For the text-containing cell, return its midpoint in (X, Y) coordinate format. 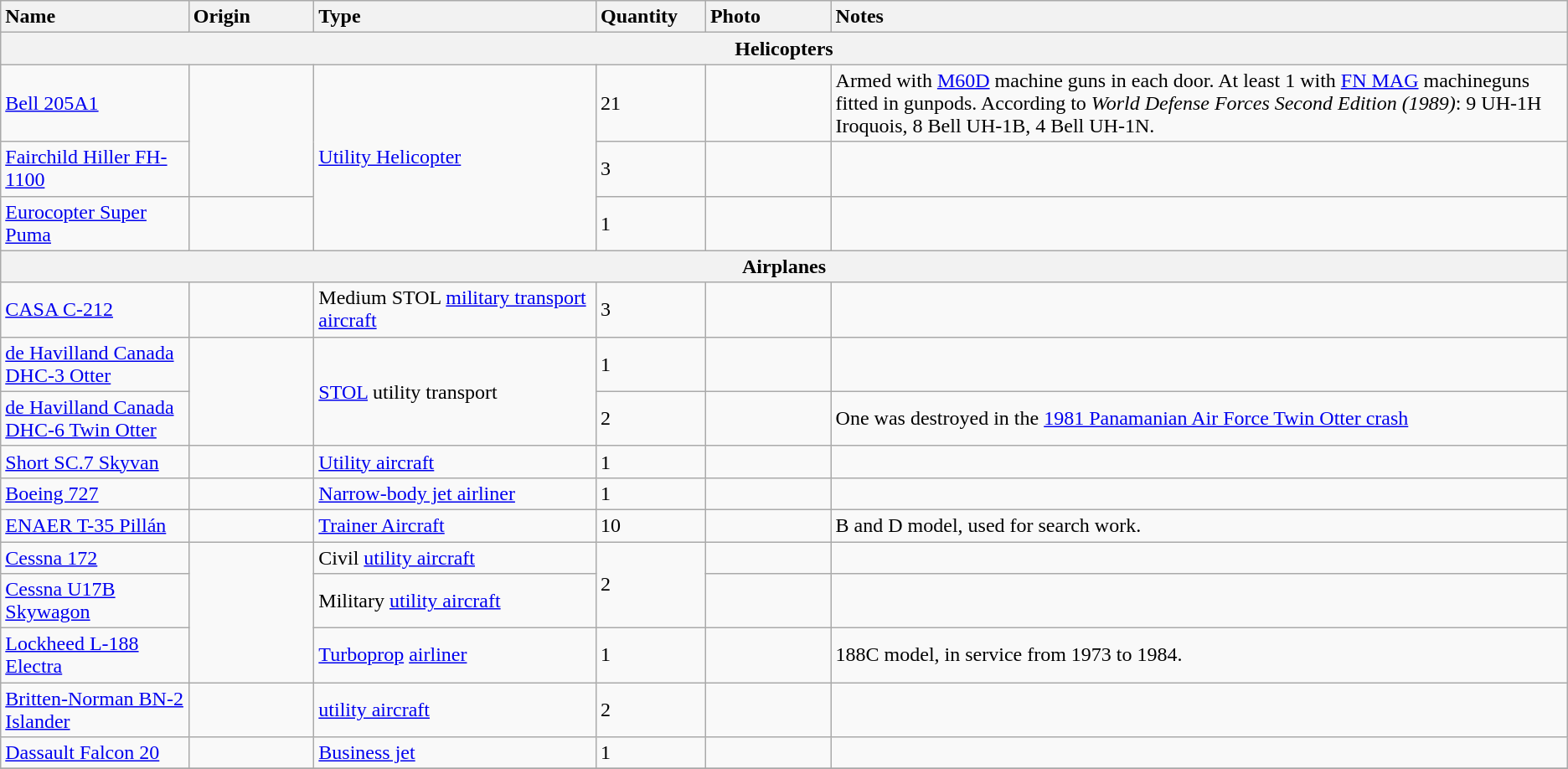
ENAER T-35 Pillán (95, 525)
One was destroyed in the 1981 Panamanian Air Force Twin Otter crash (1199, 419)
Quantity (650, 17)
21 (650, 103)
Origin (251, 17)
Business jet (456, 753)
Boeing 727 (95, 493)
Notes (1199, 17)
Medium STOL military transport aircraft (456, 310)
STOL utility transport (456, 391)
utility aircraft (456, 710)
10 (650, 525)
Utility Helicopter (456, 157)
Civil utility aircraft (456, 557)
188C model, in service from 1973 to 1984. (1199, 655)
Military utility aircraft (456, 601)
Fairchild Hiller FH-1100 (95, 169)
de Havilland Canada DHC-6 Twin Otter (95, 419)
Name (95, 17)
Type (456, 17)
Narrow-body jet airliner (456, 493)
Lockheed L-188 Electra (95, 655)
Turboprop airliner (456, 655)
Bell 205A1 (95, 103)
CASA C-212 (95, 310)
Britten-Norman BN-2 Islander (95, 710)
Cessna 172 (95, 557)
de Havilland Canada DHC-3 Otter (95, 364)
B and D model, used for search work. (1199, 525)
Eurocopter Super Puma (95, 223)
Trainer Aircraft (456, 525)
Helicopters (784, 49)
Airplanes (784, 266)
Short SC.7 Skyvan (95, 462)
Utility aircraft (456, 462)
Cessna U17B Skywagon (95, 601)
Photo (768, 17)
Dassault Falcon 20 (95, 753)
